Extract the [X, Y] coordinate from the center of the cell holding the provided text.  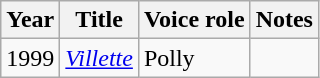
1999 [30, 58]
Polly [194, 58]
Villette [100, 58]
Title [100, 20]
Year [30, 20]
Voice role [194, 20]
Notes [284, 20]
